Scan for the cell matching the given text and deliver its [x, y] coordinate at center. 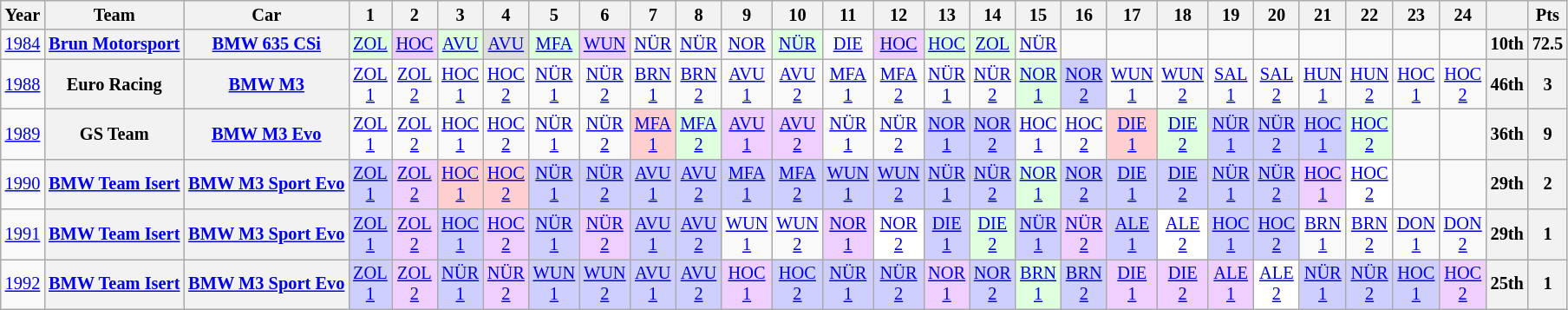
DIE [848, 44]
Year [23, 15]
20 [1277, 15]
46th [1507, 84]
17 [1132, 15]
HUN2 [1369, 84]
24 [1463, 15]
Euro Racing [114, 84]
25th [1507, 284]
Car [266, 15]
1992 [23, 284]
6 [604, 15]
1989 [23, 134]
72.5 [1547, 44]
13 [947, 15]
BMW M3 Evo [266, 134]
Pts [1547, 15]
10 [797, 15]
NOR [747, 44]
11 [848, 15]
19 [1232, 15]
SAL1 [1232, 84]
1990 [23, 184]
MFA [554, 44]
BMW 635 CSi [266, 44]
GS Team [114, 134]
1984 [23, 44]
10th [1507, 44]
36th [1507, 134]
DON2 [1463, 234]
4 [506, 15]
5 [554, 15]
12 [898, 15]
8 [699, 15]
7 [652, 15]
DON1 [1416, 234]
23 [1416, 15]
1988 [23, 84]
21 [1323, 15]
Brun Motorsport [114, 44]
18 [1182, 15]
Team [114, 15]
1991 [23, 234]
22 [1369, 15]
HUN1 [1323, 84]
SAL2 [1277, 84]
BMW M3 [266, 84]
14 [992, 15]
16 [1084, 15]
WUN [604, 44]
15 [1039, 15]
